Locate the cell with the specified text and output its (X, Y) center coordinate. 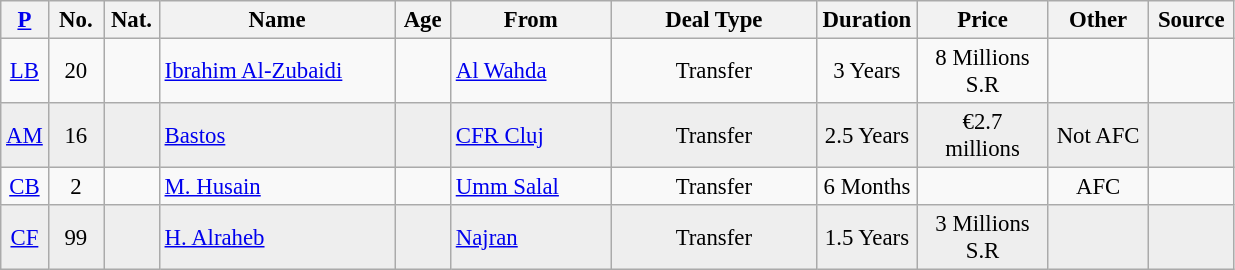
Source (1191, 20)
P (24, 20)
Price (982, 20)
Deal Type (714, 20)
Other (1098, 20)
Umm Salal (530, 187)
No. (76, 20)
€2.7 millions (982, 136)
Name (277, 20)
Najran (530, 238)
M. Husain (277, 187)
6 Months (868, 187)
Duration (868, 20)
2 (76, 187)
CB (24, 187)
AM (24, 136)
2.5 Years (868, 136)
From (530, 20)
Al Wahda (530, 72)
3 Millions S.R (982, 238)
1.5 Years (868, 238)
CFR Cluj (530, 136)
99 (76, 238)
16 (76, 136)
Nat. (132, 20)
LB (24, 72)
Age (423, 20)
Not AFC (1098, 136)
8 Millions S.R (982, 72)
AFC (1098, 187)
H. Alraheb (277, 238)
3 Years (868, 72)
20 (76, 72)
CF (24, 238)
Ibrahim Al-Zubaidi (277, 72)
Bastos (277, 136)
